From the cell containing the given text, extract its center point as [X, Y] coordinate. 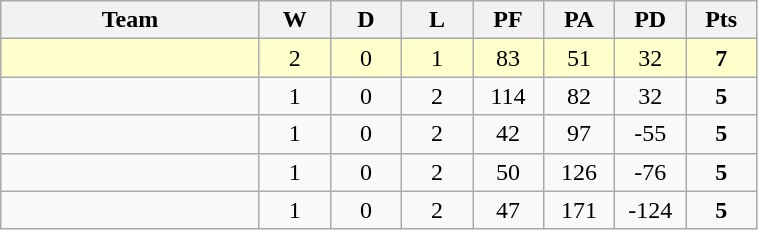
W [294, 20]
-76 [650, 172]
50 [508, 172]
PF [508, 20]
82 [580, 96]
171 [580, 210]
PA [580, 20]
PD [650, 20]
114 [508, 96]
-55 [650, 134]
7 [722, 58]
Team [130, 20]
97 [580, 134]
126 [580, 172]
D [366, 20]
47 [508, 210]
51 [580, 58]
Pts [722, 20]
83 [508, 58]
42 [508, 134]
L [436, 20]
-124 [650, 210]
